Find where the given text appears and provide that cell's center as [x, y] coordinate. 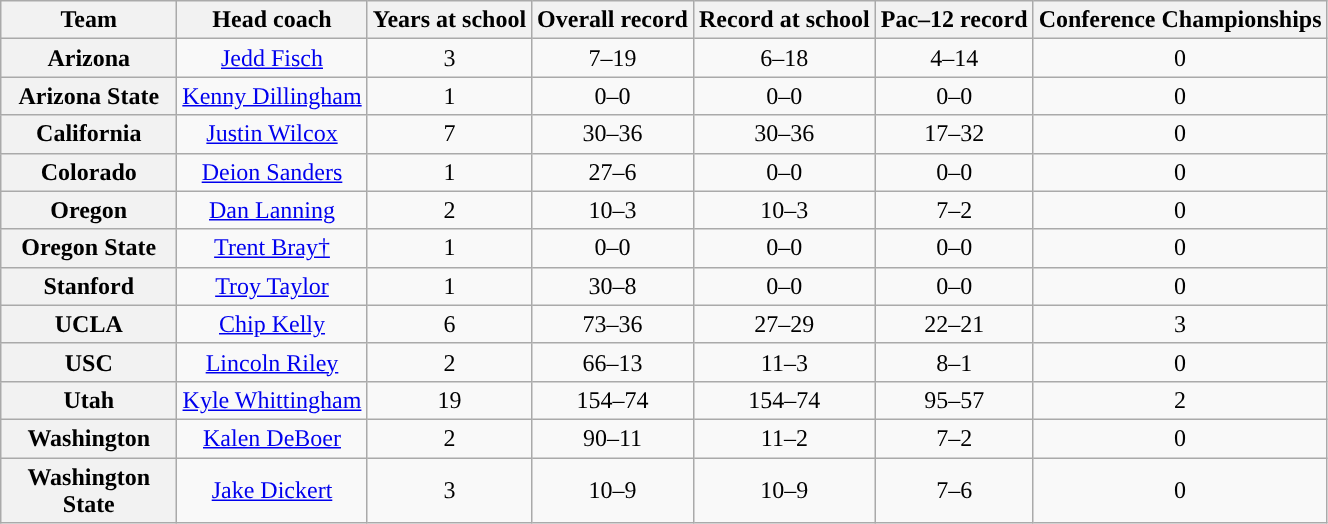
Lincoln Riley [272, 362]
Arizona State [89, 96]
Kalen DeBoer [272, 438]
6–18 [784, 58]
Kyle Whittingham [272, 400]
4–14 [954, 58]
Record at school [784, 20]
19 [449, 400]
95–57 [954, 400]
22–21 [954, 324]
Dan Lanning [272, 210]
Jedd Fisch [272, 58]
11–2 [784, 438]
7–6 [954, 490]
Justin Wilcox [272, 134]
Trent Bray† [272, 248]
Washington [89, 438]
Troy Taylor [272, 286]
Overall record [613, 20]
Colorado [89, 172]
7–19 [613, 58]
11–3 [784, 362]
Chip Kelly [272, 324]
66–13 [613, 362]
USC [89, 362]
Washington State [89, 490]
Years at school [449, 20]
Jake Dickert [272, 490]
Arizona [89, 58]
90–11 [613, 438]
Conference Championships [1180, 20]
6 [449, 324]
27–29 [784, 324]
Pac–12 record [954, 20]
California [89, 134]
UCLA [89, 324]
Team [89, 20]
Kenny Dillingham [272, 96]
27–6 [613, 172]
Utah [89, 400]
17–32 [954, 134]
8–1 [954, 362]
30–8 [613, 286]
Head coach [272, 20]
Stanford [89, 286]
Deion Sanders [272, 172]
Oregon State [89, 248]
7 [449, 134]
73–36 [613, 324]
Oregon [89, 210]
